Determine the [X, Y] coordinate at the center of the cell enclosing the given text.  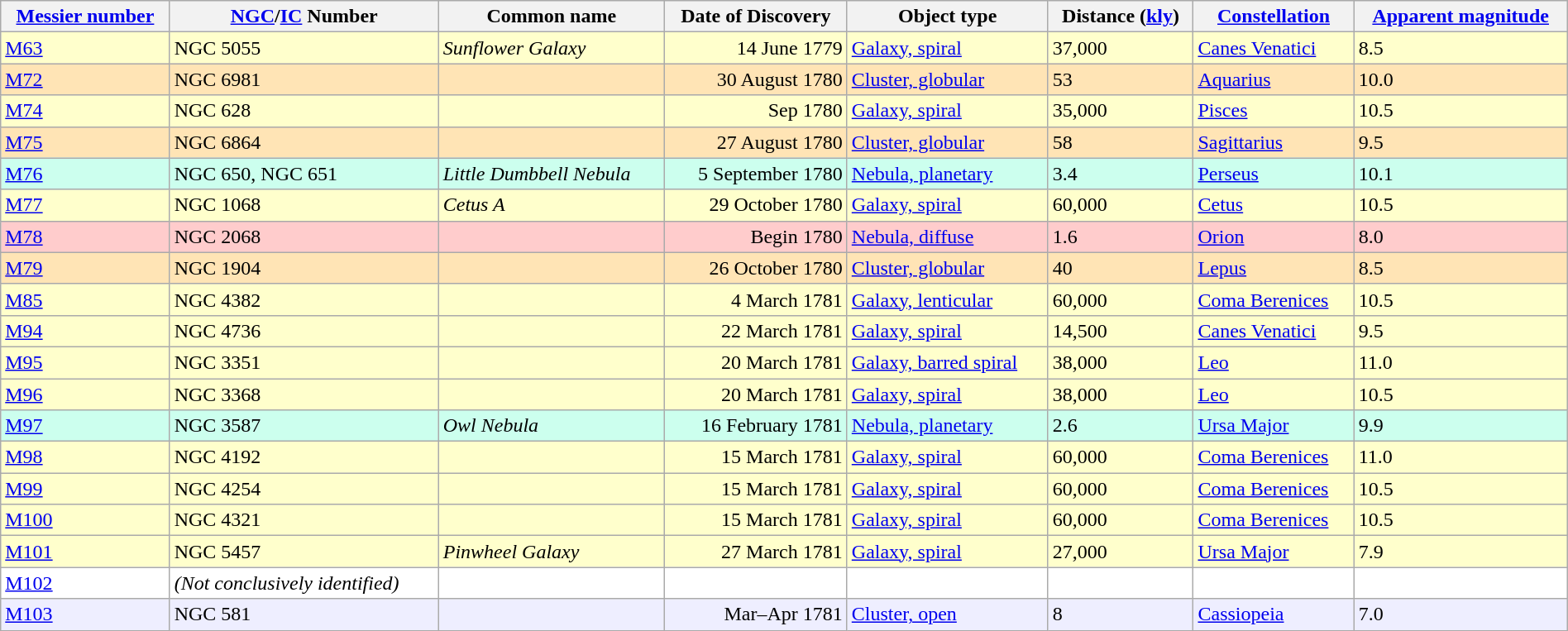
Distance (kly) [1121, 17]
16 February 1781 [756, 426]
M100 [85, 520]
10.0 [1460, 79]
40 [1121, 268]
NGC 4736 [304, 331]
3.4 [1121, 174]
Lepus [1274, 268]
Perseus [1274, 174]
7.0 [1460, 614]
(Not conclusively identified) [304, 583]
Date of Discovery [756, 17]
NGC 4254 [304, 489]
NGC 581 [304, 614]
NGC 3587 [304, 426]
Apparent magnitude [1460, 17]
58 [1121, 142]
Constellation [1274, 17]
14 June 1779 [756, 48]
M96 [85, 394]
M72 [85, 79]
Pisces [1274, 111]
9.9 [1460, 426]
10.1 [1460, 174]
NGC 3368 [304, 394]
M97 [85, 426]
M101 [85, 552]
NGC 650, NGC 651 [304, 174]
M76 [85, 174]
M79 [85, 268]
Cetus [1274, 205]
M78 [85, 237]
7.9 [1460, 552]
Cluster, open [948, 614]
Cetus A [551, 205]
27,000 [1121, 552]
M63 [85, 48]
Pinwheel Galaxy [551, 552]
4 March 1781 [756, 299]
1.6 [1121, 237]
M95 [85, 362]
53 [1121, 79]
Galaxy, barred spiral [948, 362]
Little Dumbbell Nebula [551, 174]
M94 [85, 331]
NGC/IC Number [304, 17]
30 August 1780 [756, 79]
29 October 1780 [756, 205]
M77 [85, 205]
Sagittarius [1274, 142]
8.0 [1460, 237]
Nebula, diffuse [948, 237]
M102 [85, 583]
M103 [85, 614]
Sep 1780 [756, 111]
27 March 1781 [756, 552]
Sunflower Galaxy [551, 48]
M99 [85, 489]
NGC 4321 [304, 520]
M98 [85, 457]
Messier number [85, 17]
NGC 6864 [304, 142]
NGC 3351 [304, 362]
M74 [85, 111]
35,000 [1121, 111]
Mar–Apr 1781 [756, 614]
M75 [85, 142]
NGC 6981 [304, 79]
NGC 2068 [304, 237]
Owl Nebula [551, 426]
14,500 [1121, 331]
Object type [948, 17]
Cassiopeia [1274, 614]
26 October 1780 [756, 268]
22 March 1781 [756, 331]
NGC 628 [304, 111]
37,000 [1121, 48]
5 September 1780 [756, 174]
Orion [1274, 237]
M85 [85, 299]
Aquarius [1274, 79]
Common name [551, 17]
NGC 1068 [304, 205]
2.6 [1121, 426]
NGC 5055 [304, 48]
Galaxy, lenticular [948, 299]
8 [1121, 614]
NGC 1904 [304, 268]
Begin 1780 [756, 237]
NGC 4192 [304, 457]
NGC 5457 [304, 552]
27 August 1780 [756, 142]
NGC 4382 [304, 299]
